Output the (x, y) coordinate of the center of the cell containing the given text.  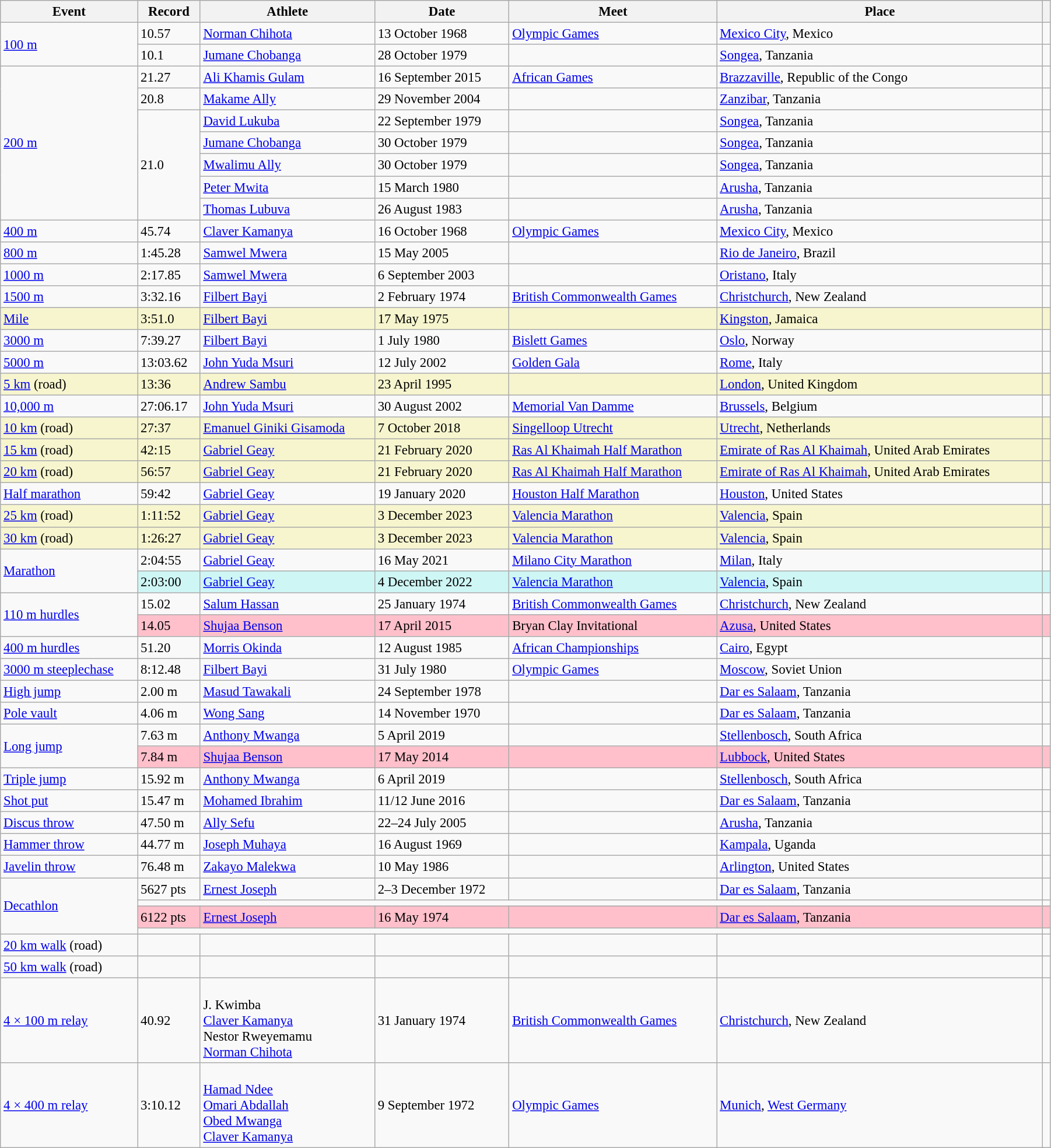
5000 m (69, 362)
Long jump (69, 747)
Emanuel Giniki Gisamoda (287, 428)
Javelin throw (69, 867)
59:42 (169, 494)
Kingston, Jamaica (880, 318)
Brazzaville, Republic of the Congo (880, 78)
15.47 m (169, 801)
44.77 m (169, 845)
Shot put (69, 801)
Morris Okinda (287, 647)
Rio de Janeiro, Brazil (880, 253)
17 April 2015 (442, 626)
21.0 (169, 165)
29 November 2004 (442, 99)
3:10.12 (169, 1105)
Claver Kamanya (287, 231)
200 m (69, 143)
Cairo, Egypt (880, 647)
47.50 m (169, 823)
Munich, West Germany (880, 1105)
1:26:27 (169, 538)
27:37 (169, 428)
14 November 1970 (442, 713)
15.02 (169, 604)
4 December 2022 (442, 582)
Record (169, 12)
21.27 (169, 78)
Marathon (69, 570)
Rome, Italy (880, 362)
13:36 (169, 384)
10,000 m (69, 407)
17 May 1975 (442, 318)
31 July 1980 (442, 670)
Singelloop Utrecht (613, 428)
Zanzibar, Tanzania (880, 99)
Zakayo Malekwa (287, 867)
Kampala, Uganda (880, 845)
Mile (69, 318)
12 July 2002 (442, 362)
31 January 1974 (442, 1020)
Ali Khamis Gulam (287, 78)
Azusa, United States (880, 626)
Oslo, Norway (880, 341)
High jump (69, 691)
15 May 2005 (442, 253)
African Championships (613, 647)
2.00 m (169, 691)
30 August 2002 (442, 407)
10.1 (169, 55)
4 × 100 m relay (69, 1020)
50 km walk (road) (69, 967)
2 February 1974 (442, 297)
6122 pts (169, 917)
6 September 2003 (442, 275)
40.92 (169, 1020)
12 August 1985 (442, 647)
51.20 (169, 647)
Event (69, 12)
Wong Sang (287, 713)
27:06.17 (169, 407)
African Games (613, 78)
6 April 2019 (442, 779)
Mwalimu Ally (287, 165)
20 km (road) (69, 472)
Peter Mwita (287, 187)
Norman Chihota (287, 34)
Milano City Marathon (613, 560)
28 October 1979 (442, 55)
110 m hurdles (69, 615)
2–3 December 1972 (442, 889)
Meet (613, 12)
4.06 m (169, 713)
20 km walk (road) (69, 945)
Brussels, Belgium (880, 407)
16 May 2021 (442, 560)
25 km (road) (69, 516)
22 September 1979 (442, 121)
16 May 1974 (442, 917)
3000 m steeplechase (69, 670)
Hamad NdeeOmari AbdallahObed MwangaClaver Kamanya (287, 1105)
400 m hurdles (69, 647)
1500 m (69, 297)
7 October 2018 (442, 428)
15 km (road) (69, 450)
Half marathon (69, 494)
1:45.28 (169, 253)
2:17.85 (169, 275)
23 April 1995 (442, 384)
24 September 1978 (442, 691)
42:15 (169, 450)
Bryan Clay Invitational (613, 626)
Oristano, Italy (880, 275)
Arlington, United States (880, 867)
3000 m (69, 341)
10.57 (169, 34)
14.05 (169, 626)
1:11:52 (169, 516)
7.84 m (169, 757)
26 August 1983 (442, 209)
1 July 1980 (442, 341)
76.48 m (169, 867)
Mohamed Ibrahim (287, 801)
3:51.0 (169, 318)
25 January 1974 (442, 604)
5 April 2019 (442, 736)
1000 m (69, 275)
4 × 400 m relay (69, 1105)
Houston Half Marathon (613, 494)
10 May 1986 (442, 867)
16 September 2015 (442, 78)
Joseph Muhaya (287, 845)
45.74 (169, 231)
Milan, Italy (880, 560)
5627 pts (169, 889)
Decathlon (69, 906)
Memorial Van Damme (613, 407)
7:39.27 (169, 341)
J. KwimbaClaver KamanyaNestor RweyemamuNorman Chihota (287, 1020)
London, United Kingdom (880, 384)
56:57 (169, 472)
Utrecht, Netherlands (880, 428)
100 m (69, 44)
Discus throw (69, 823)
Ally Sefu (287, 823)
22–24 July 2005 (442, 823)
10 km (road) (69, 428)
Houston, United States (880, 494)
16 October 1968 (442, 231)
15 March 1980 (442, 187)
Pole vault (69, 713)
800 m (69, 253)
13:03.62 (169, 362)
3:32.16 (169, 297)
Thomas Lubuva (287, 209)
2:04:55 (169, 560)
Golden Gala (613, 362)
15.92 m (169, 779)
5 km (road) (69, 384)
13 October 1968 (442, 34)
8:12.48 (169, 670)
Athlete (287, 12)
Hammer throw (69, 845)
17 May 2014 (442, 757)
Salum Hassan (287, 604)
11/12 June 2016 (442, 801)
400 m (69, 231)
19 January 2020 (442, 494)
Masud Tawakali (287, 691)
2:03:00 (169, 582)
Date (442, 12)
David Lukuba (287, 121)
Place (880, 12)
Moscow, Soviet Union (880, 670)
9 September 1972 (442, 1105)
7.63 m (169, 736)
Triple jump (69, 779)
16 August 1969 (442, 845)
30 km (road) (69, 538)
Andrew Sambu (287, 384)
20.8 (169, 99)
Bislett Games (613, 341)
Lubbock, United States (880, 757)
Makame Ally (287, 99)
